Provide the (x, y) coordinate of the cell's center where the given text is located.  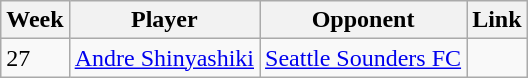
27 (35, 58)
Opponent (364, 20)
Week (35, 20)
Andre Shinyashiki (164, 58)
Player (164, 20)
Seattle Sounders FC (364, 58)
Link (497, 20)
